Return (X, Y) of the center of cell containing provided text 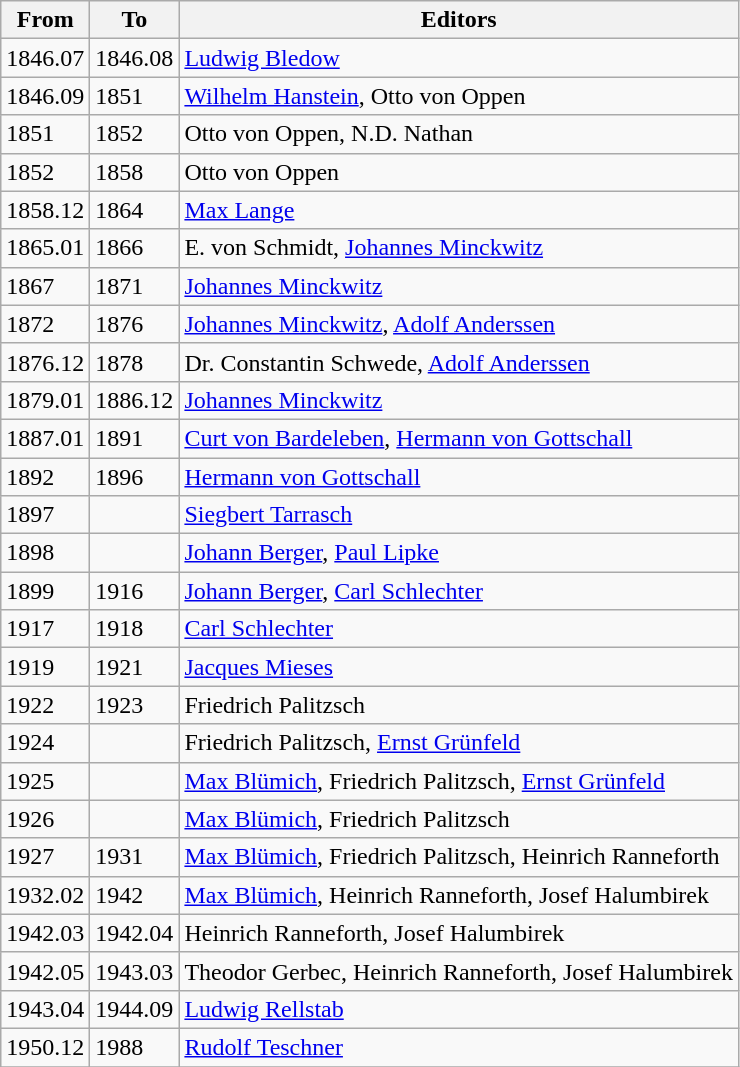
Curt von Bardeleben, Hermann von Gottschall (459, 438)
1988 (134, 1047)
Heinrich Ranneforth, Josef Halumbirek (459, 933)
1932.02 (46, 895)
1942 (134, 895)
Max Blümich, Friedrich Palitzsch, Ernst Grünfeld (459, 781)
1919 (46, 667)
1878 (134, 362)
Siegbert Tarrasch (459, 515)
1846.07 (46, 58)
Wilhelm Hanstein, Otto von Oppen (459, 96)
Max Blümich, Friedrich Palitzsch (459, 819)
Rudolf Teschner (459, 1047)
1876 (134, 324)
Ludwig Rellstab (459, 1009)
1872 (46, 324)
Johannes Minckwitz, Adolf Anderssen (459, 324)
1898 (46, 553)
1876.12 (46, 362)
1897 (46, 515)
1942.05 (46, 971)
Max Blümich, Heinrich Ranneforth, Josef Halumbirek (459, 895)
Editors (459, 20)
1917 (46, 629)
1924 (46, 743)
Dr. Constantin Schwede, Adolf Anderssen (459, 362)
1943.03 (134, 971)
1858.12 (46, 210)
1921 (134, 667)
1931 (134, 857)
1916 (134, 591)
To (134, 20)
From (46, 20)
Max Lange (459, 210)
1864 (134, 210)
1846.09 (46, 96)
1927 (46, 857)
1892 (46, 477)
1871 (134, 286)
Friedrich Palitzsch, Ernst Grünfeld (459, 743)
1943.04 (46, 1009)
1918 (134, 629)
1867 (46, 286)
Otto von Oppen (459, 172)
1925 (46, 781)
Carl Schlechter (459, 629)
E. von Schmidt, Johannes Minckwitz (459, 248)
Ludwig Bledow (459, 58)
Johann Berger, Carl Schlechter (459, 591)
1846.08 (134, 58)
1887.01 (46, 438)
1942.04 (134, 933)
1891 (134, 438)
1922 (46, 705)
1865.01 (46, 248)
1923 (134, 705)
1886.12 (134, 400)
Friedrich Palitzsch (459, 705)
1899 (46, 591)
Max Blümich, Friedrich Palitzsch, Heinrich Ranneforth (459, 857)
Hermann von Gottschall (459, 477)
Johann Berger, Paul Lipke (459, 553)
1950.12 (46, 1047)
1879.01 (46, 400)
Otto von Oppen, N.D. Nathan (459, 134)
Theodor Gerbec, Heinrich Ranneforth, Josef Halumbirek (459, 971)
1858 (134, 172)
1926 (46, 819)
1942.03 (46, 933)
1866 (134, 248)
1896 (134, 477)
1944.09 (134, 1009)
Jacques Mieses (459, 667)
